Scan for the cell matching the given text and deliver its (X, Y) coordinate at center. 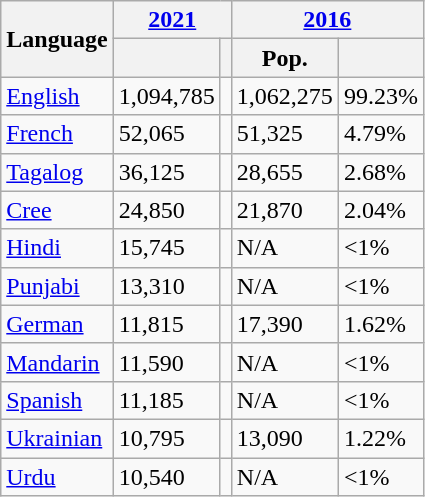
1.62% (380, 324)
2.68% (380, 172)
4.79% (380, 134)
15,745 (166, 248)
11,815 (166, 324)
Urdu (57, 477)
Cree (57, 210)
2016 (327, 20)
1,062,275 (284, 96)
German (57, 324)
11,590 (166, 362)
13,310 (166, 286)
13,090 (284, 438)
Pop. (284, 58)
English (57, 96)
1.22% (380, 438)
28,655 (284, 172)
11,185 (166, 400)
17,390 (284, 324)
2021 (172, 20)
Language (57, 39)
Spanish (57, 400)
52,065 (166, 134)
51,325 (284, 134)
1,094,785 (166, 96)
21,870 (284, 210)
10,795 (166, 438)
24,850 (166, 210)
Tagalog (57, 172)
10,540 (166, 477)
French (57, 134)
Mandarin (57, 362)
36,125 (166, 172)
Punjabi (57, 286)
Hindi (57, 248)
99.23% (380, 96)
Ukrainian (57, 438)
2.04% (380, 210)
